Determine the (X, Y) coordinate at the center of the cell enclosing the given text.  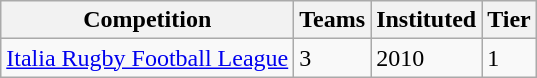
1 (510, 58)
Tier (510, 20)
Instituted (426, 20)
3 (332, 58)
Italia Rugby Football League (148, 58)
Teams (332, 20)
2010 (426, 58)
Competition (148, 20)
